From the cell containing the given text, extract its center point as [X, Y] coordinate. 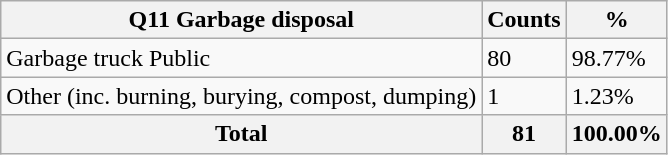
Q11 Garbage disposal [242, 20]
Other (inc. burning, burying, compost, dumping) [242, 96]
81 [524, 134]
Total [242, 134]
1 [524, 96]
98.77% [616, 58]
1.23% [616, 96]
100.00% [616, 134]
Garbage truck Public [242, 58]
80 [524, 58]
Counts [524, 20]
% [616, 20]
